Locate the cell with the specified text and output its [X, Y] center coordinate. 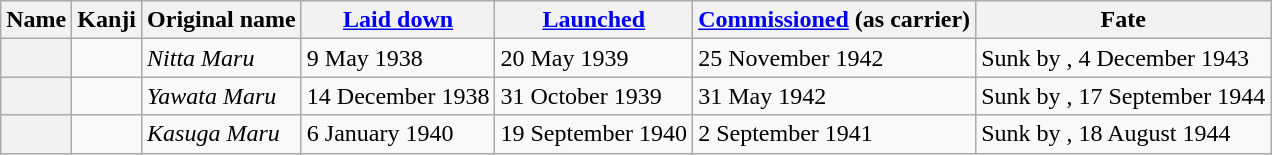
Launched [594, 20]
Fate [1124, 20]
25 November 1942 [834, 58]
Sunk by , 4 December 1943 [1124, 58]
19 September 1940 [594, 134]
Sunk by , 18 August 1944 [1124, 134]
Sunk by , 17 September 1944 [1124, 96]
Kasuga Maru [222, 134]
Nitta Maru [222, 58]
Yawata Maru [222, 96]
Commissioned (as carrier) [834, 20]
Kanji [107, 20]
Name [36, 20]
31 October 1939 [594, 96]
9 May 1938 [398, 58]
Original name [222, 20]
14 December 1938 [398, 96]
6 January 1940 [398, 134]
20 May 1939 [594, 58]
2 September 1941 [834, 134]
Laid down [398, 20]
31 May 1942 [834, 96]
